Return the [X, Y] coordinate for the center point of the cell that contains the specified text.  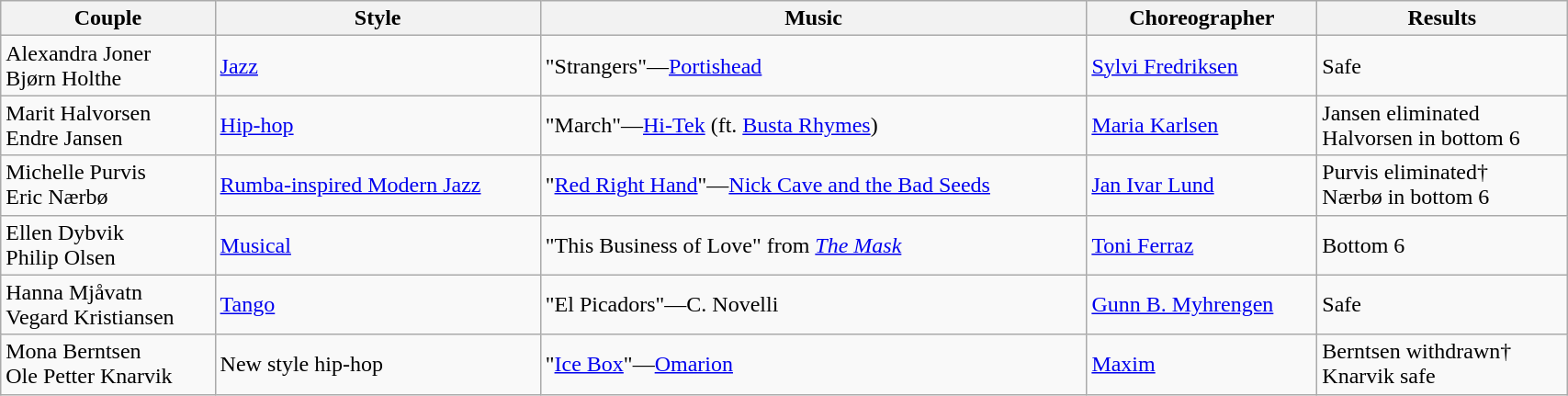
Maxim [1201, 364]
Toni Ferraz [1201, 244]
"El Picadors"—C. Novelli [814, 305]
"March"—Hi-Tek (ft. Busta Rhymes) [814, 125]
Choreographer [1201, 18]
Maria Karlsen [1201, 125]
Gunn B. Myhrengen [1201, 305]
"Red Right Hand"—Nick Cave and the Bad Seeds [814, 186]
Hanna MjåvatnVegard Kristiansen [108, 305]
Ellen DybvikPhilip Olsen [108, 244]
New style hip-hop [378, 364]
Jansen eliminatedHalvorsen in bottom 6 [1442, 125]
Hip-hop [378, 125]
"This Business of Love" from The Mask [814, 244]
Alexandra JonerBjørn Holthe [108, 66]
Results [1442, 18]
Sylvi Fredriksen [1201, 66]
Mona BerntsenOle Petter Knarvik [108, 364]
Music [814, 18]
Marit HalvorsenEndre Jansen [108, 125]
Michelle PurvisEric Nærbø [108, 186]
Couple [108, 18]
Style [378, 18]
Purvis eliminated†Nærbø in bottom 6 [1442, 186]
Tango [378, 305]
"Strangers"—Portishead [814, 66]
Berntsen withdrawn†Knarvik safe [1442, 364]
Rumba-inspired Modern Jazz [378, 186]
Jazz [378, 66]
Jan Ivar Lund [1201, 186]
Bottom 6 [1442, 244]
"Ice Box"—Omarion [814, 364]
Musical [378, 244]
